Scan for the cell matching the given text and deliver its (x, y) coordinate at center. 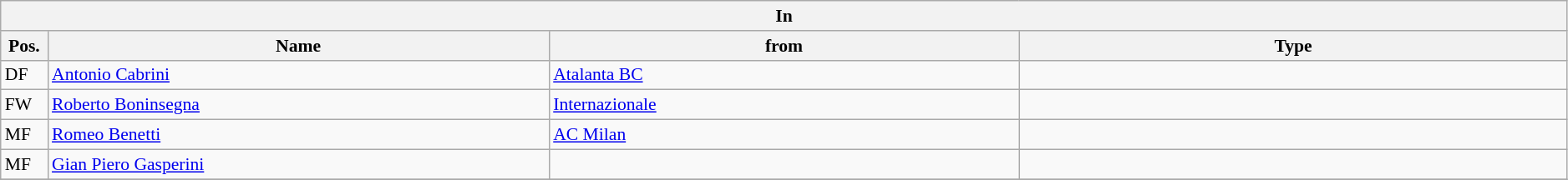
DF (24, 75)
Romeo Benetti (298, 135)
AC Milan (784, 135)
Antonio Cabrini (298, 75)
Type (1293, 46)
Atalanta BC (784, 75)
Roberto Boninsegna (298, 105)
FW (24, 105)
In (784, 16)
from (784, 46)
Pos. (24, 46)
Internazionale (784, 105)
Name (298, 46)
Gian Piero Gasperini (298, 164)
